Detect which cell encompasses the target text, then output its (x, y) center coordinate. 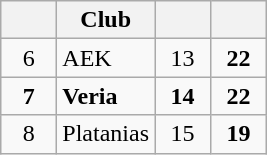
Club (106, 20)
14 (183, 96)
6 (29, 58)
8 (29, 134)
Veria (106, 96)
15 (183, 134)
AEK (106, 58)
Platanias (106, 134)
13 (183, 58)
7 (29, 96)
19 (239, 134)
